Capture the cell that displays the provided text and extract its (X, Y) central coordinate. 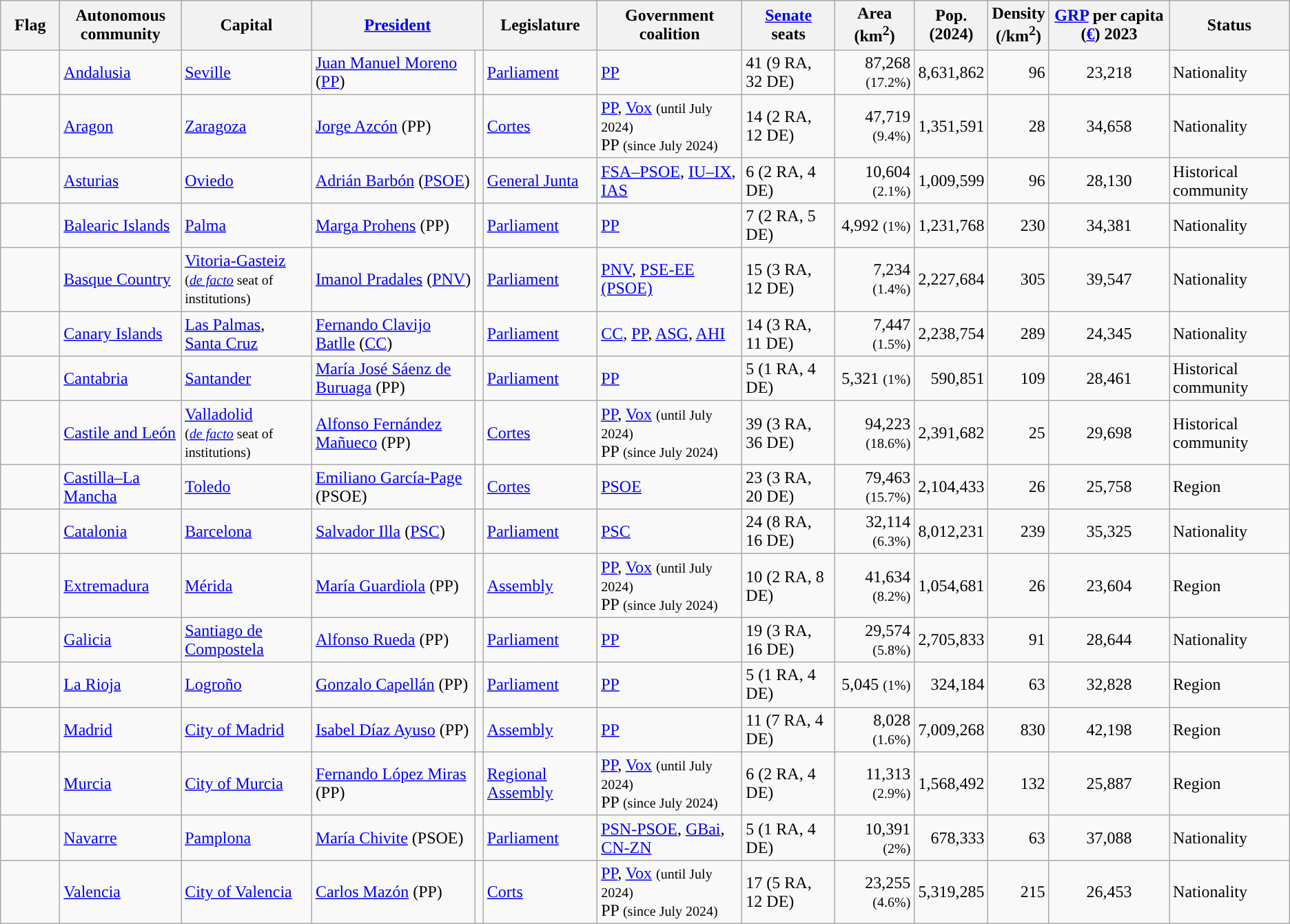
230 (1018, 225)
PNV, PSE-EE (PSOE) (670, 280)
Balearic Islands (121, 225)
Autonomouscommunity (121, 25)
Las Palmas,Santa Cruz (247, 333)
María Chivite (PSOE) (393, 838)
2,391,682 (951, 433)
Isabel Díaz Ayuso (PP) (393, 729)
23 (3 RA, 20 DE) (788, 486)
94,223 (18.6%) (875, 433)
La Rioja (121, 685)
5,045 (1%) (875, 685)
678,333 (951, 838)
7,447 (1.5%) (875, 333)
Cantabria (121, 379)
39 (3 RA, 36 DE) (788, 433)
Navarre (121, 838)
Regional Assembly (540, 783)
23,255 (4.6%) (875, 892)
28,130 (1109, 181)
María Guardiola (PP) (393, 586)
CC, PP, ASG, AHI (670, 333)
Murcia (121, 783)
María José Sáenz de Buruaga (PP) (393, 379)
4,992 (1%) (875, 225)
Barcelona (247, 532)
FSA–PSOE, IU–IX, IAS (670, 181)
Logroño (247, 685)
Vitoria-Gasteiz(de facto seat of institutions) (247, 280)
1,009,599 (951, 181)
1,231,768 (951, 225)
1,568,492 (951, 783)
2,104,433 (951, 486)
Juan Manuel Moreno (PP) (393, 72)
5,319,285 (951, 892)
32,828 (1109, 685)
10,391 (2%) (875, 838)
41 (9 RA, 32 DE) (788, 72)
Flag (30, 25)
11,313 (2.9%) (875, 783)
Madrid (121, 729)
Extremadura (121, 586)
8,028 (1.6%) (875, 729)
Area(km2) (875, 25)
239 (1018, 532)
Canary Islands (121, 333)
37,088 (1109, 838)
19 (3 RA, 16 DE) (788, 639)
Status (1229, 25)
1,351,591 (951, 126)
23,604 (1109, 586)
2,705,833 (951, 639)
Aragon (121, 126)
14 (2 RA, 12 DE) (788, 126)
23,218 (1109, 72)
PSC (670, 532)
Galicia (121, 639)
324,184 (951, 685)
Density(/km2) (1018, 25)
25,887 (1109, 783)
2,227,684 (951, 280)
42,198 (1109, 729)
Fernando López Miras (PP) (393, 783)
289 (1018, 333)
City of Valencia (247, 892)
Oviedo (247, 181)
29,574 (5.8%) (875, 639)
35,325 (1109, 532)
Senateseats (788, 25)
Basque Country (121, 280)
10 (2 RA, 8 DE) (788, 586)
General Junta (540, 181)
79,463 (15.7%) (875, 486)
590,851 (951, 379)
Toledo (247, 486)
Jorge Azcón (PP) (393, 126)
11 (7 RA, 4 DE) (788, 729)
39,547 (1109, 280)
Pamplona (247, 838)
87,268 (17.2%) (875, 72)
Emiliano García-Page (PSOE) (393, 486)
91 (1018, 639)
Marga Prohens (PP) (393, 225)
Mérida (247, 586)
41,634 (8.2%) (875, 586)
305 (1018, 280)
PSN-PSOE, GBai, CN-ZN (670, 838)
Legislature (540, 25)
Pop.(2024) (951, 25)
Palma (247, 225)
Santander (247, 379)
Andalusia (121, 72)
7,234 (1.4%) (875, 280)
24 (8 RA, 16 DE) (788, 532)
City of Madrid (247, 729)
8,631,862 (951, 72)
14 (3 RA, 11 DE) (788, 333)
28,644 (1109, 639)
215 (1018, 892)
34,658 (1109, 126)
25 (1018, 433)
29,698 (1109, 433)
Castile and León (121, 433)
28 (1018, 126)
City of Murcia (247, 783)
Adrián Barbón (PSOE) (393, 181)
Gonzalo Capellán (PP) (393, 685)
26,453 (1109, 892)
5,321 (1%) (875, 379)
Valladolid(de facto seat of institutions) (247, 433)
Castilla–La Mancha (121, 486)
2,238,754 (951, 333)
24,345 (1109, 333)
15 (3 RA, 12 DE) (788, 280)
Valencia (121, 892)
25,758 (1109, 486)
34,381 (1109, 225)
Imanol Pradales (PNV) (393, 280)
PSOE (670, 486)
7 (2 RA, 5 DE) (788, 225)
Santiago de Compostela (247, 639)
32,114 (6.3%) (875, 532)
830 (1018, 729)
28,461 (1109, 379)
Corts (540, 892)
47,719 (9.4%) (875, 126)
17 (5 RA, 12 DE) (788, 892)
President (397, 25)
8,012,231 (951, 532)
GRP per capita (€) 2023 (1109, 25)
132 (1018, 783)
Alfonso Fernández Mañueco (PP) (393, 433)
Asturias (121, 181)
10,604 (2.1%) (875, 181)
Catalonia (121, 532)
Capital (247, 25)
7,009,268 (951, 729)
Salvador Illa (PSC) (393, 532)
Carlos Mazón (PP) (393, 892)
Zaragoza (247, 126)
Governmentcoalition (670, 25)
Seville (247, 72)
Fernando Clavijo Batlle (CC) (393, 333)
109 (1018, 379)
Alfonso Rueda (PP) (393, 639)
1,054,681 (951, 586)
